Locate the cell with the specified text and output its (x, y) center coordinate. 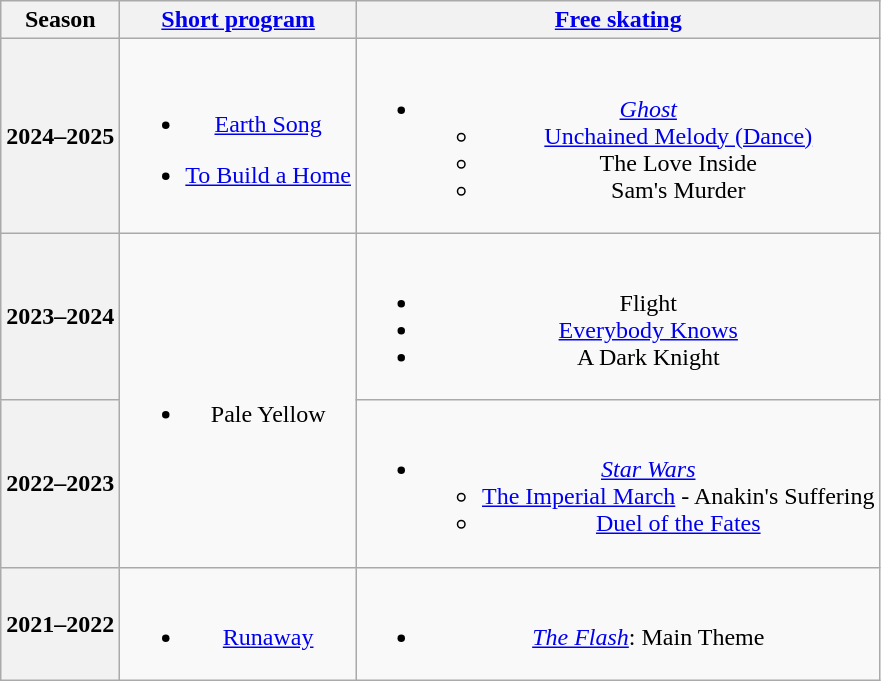
Short program (238, 20)
Star Wars The Imperial March - Anakin's SufferingDuel of the Fates (619, 484)
2021–2022 (60, 624)
Earth Song To Build a Home (238, 136)
2023–2024 (60, 316)
The Flash: Main Theme (619, 624)
Season (60, 20)
Pale Yellow (238, 400)
Free skating (619, 20)
2024–2025 (60, 136)
Runaway (238, 624)
GhostUnchained Melody (Dance) The Love InsideSam's Murder (619, 136)
2022–2023 (60, 484)
Flight Everybody Knows A Dark Knight (619, 316)
